Locate the cell with the specified text and output its [X, Y] center coordinate. 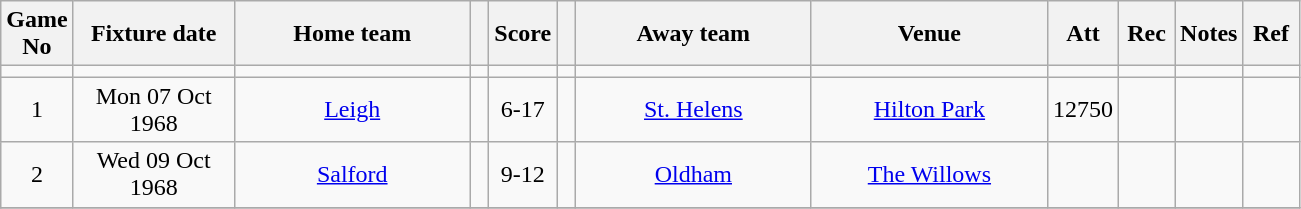
The Willows [929, 174]
Mon 07 Oct 1968 [154, 110]
1 [37, 110]
2 [37, 174]
Game No [37, 34]
12750 [1082, 110]
Ref [1271, 34]
St. Helens [693, 110]
Leigh [352, 110]
Venue [929, 34]
Rec [1147, 34]
Away team [693, 34]
9-12 [523, 174]
Oldham [693, 174]
Score [523, 34]
Fixture date [154, 34]
Hilton Park [929, 110]
6-17 [523, 110]
Notes [1209, 34]
Wed 09 Oct 1968 [154, 174]
Att [1082, 34]
Salford [352, 174]
Home team [352, 34]
